Pinpoint the cell where the given text exists, returning its [x, y] midpoint coordinate. 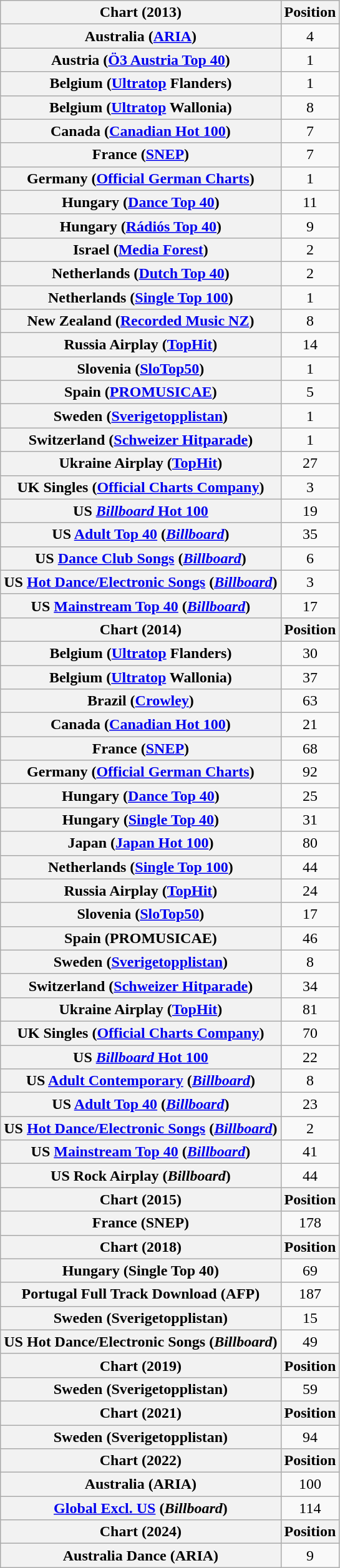
Global Excl. US (Billboard) [141, 1508]
81 [310, 1009]
187 [310, 1294]
23 [310, 1105]
30 [310, 653]
Austria (Ö3 Austria Top 40) [141, 60]
94 [310, 1436]
Brazil (Crowley) [141, 701]
15 [310, 1318]
US Dance Club Songs (Billboard) [141, 558]
46 [310, 938]
100 [310, 1484]
US Adult Contemporary (Billboard) [141, 1081]
Chart (2022) [141, 1461]
41 [310, 1152]
14 [310, 345]
68 [310, 748]
Israel (Media Forest) [141, 249]
37 [310, 677]
59 [310, 1389]
25 [310, 796]
69 [310, 1270]
35 [310, 535]
21 [310, 725]
Chart (2021) [141, 1413]
Chart (2013) [141, 12]
49 [310, 1342]
178 [310, 1223]
US Rock Airplay (Billboard) [141, 1176]
Chart (2019) [141, 1365]
Chart (2015) [141, 1199]
31 [310, 820]
Hungary (Rádiós Top 40) [141, 226]
114 [310, 1508]
4 [310, 36]
Japan (Japan Hot 100) [141, 843]
34 [310, 985]
Australia Dance (ARIA) [141, 1556]
22 [310, 1057]
63 [310, 701]
70 [310, 1033]
24 [310, 891]
11 [310, 202]
19 [310, 511]
6 [310, 558]
Netherlands (Dutch Top 40) [141, 273]
Chart (2014) [141, 629]
Chart (2024) [141, 1532]
5 [310, 392]
27 [310, 463]
Portugal Full Track Download (AFP) [141, 1294]
Chart (2018) [141, 1247]
80 [310, 843]
New Zealand (Recorded Music NZ) [141, 321]
92 [310, 772]
